From the cell containing the given text, extract its center point as (X, Y) coordinate. 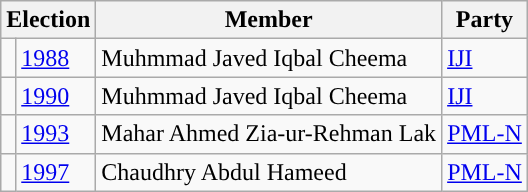
Party (485, 20)
1990 (56, 96)
Election (48, 20)
Chaudhry Abdul Hameed (269, 172)
Member (269, 20)
Mahar Ahmed Zia-ur-Rehman Lak (269, 134)
1993 (56, 134)
1988 (56, 58)
1997 (56, 172)
